Return the [X, Y] coordinate for the center point of the cell that contains the specified text.  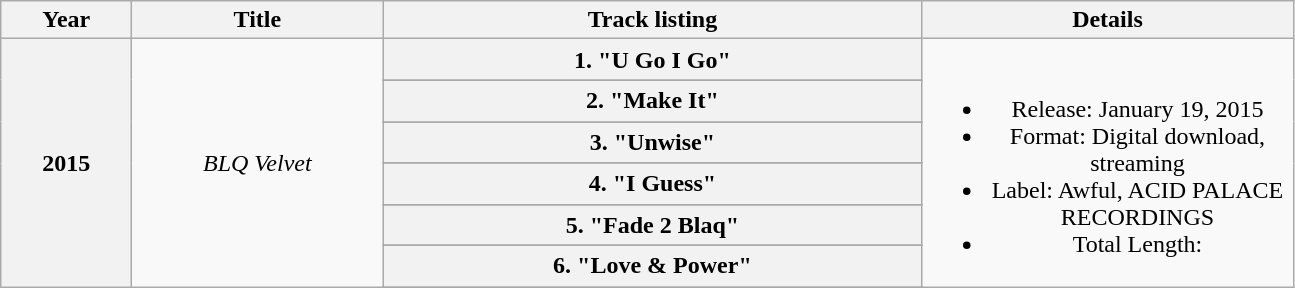
5. "Fade 2 Blaq" [652, 224]
1. "U Go I Go" [652, 60]
2015 [66, 163]
Release: January 19, 2015Format: Digital download, streamingLabel: Awful, ACID PALACE RECORDINGSTotal Length: [1108, 163]
2. "Make It" [652, 100]
Year [66, 20]
Title [258, 20]
Details [1108, 20]
6. "Love & Power" [652, 266]
BLQ Velvet [258, 163]
Track listing [652, 20]
3. "Unwise" [652, 142]
4. "I Guess" [652, 184]
